Detect which cell encompasses the target text, then output its (X, Y) center coordinate. 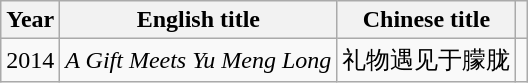
English title (198, 20)
礼物遇见于朦胧 (426, 60)
Chinese title (426, 20)
Year (30, 20)
2014 (30, 60)
A Gift Meets Yu Meng Long (198, 60)
